Output the (x, y) coordinate of the center of the cell containing the given text.  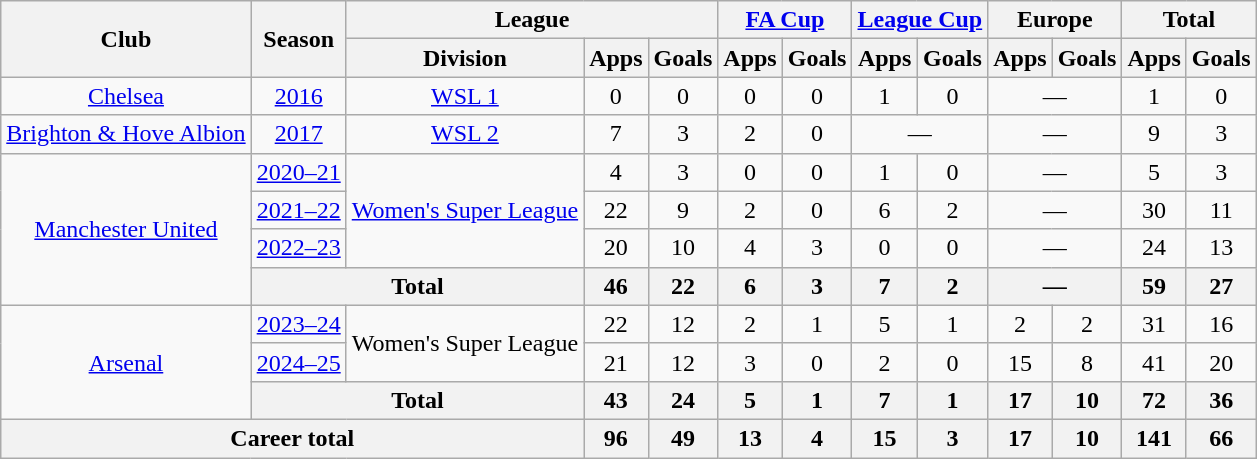
41 (1154, 362)
Season (298, 39)
Europe (1055, 20)
8 (1087, 362)
Club (126, 39)
2022–23 (298, 248)
21 (616, 362)
30 (1154, 210)
49 (683, 438)
16 (1221, 324)
66 (1221, 438)
141 (1154, 438)
League Cup (920, 20)
FA Cup (785, 20)
Chelsea (126, 96)
59 (1154, 286)
Brighton & Hove Albion (126, 134)
2016 (298, 96)
WSL 1 (464, 96)
Career total (292, 438)
27 (1221, 286)
Division (464, 58)
2020–21 (298, 172)
2017 (298, 134)
31 (1154, 324)
11 (1221, 210)
WSL 2 (464, 134)
Manchester United (126, 229)
Arsenal (126, 362)
2021–22 (298, 210)
2024–25 (298, 362)
46 (616, 286)
2023–24 (298, 324)
League (532, 20)
72 (1154, 400)
43 (616, 400)
96 (616, 438)
36 (1221, 400)
